Find where the given text appears and provide that cell's center as [x, y] coordinate. 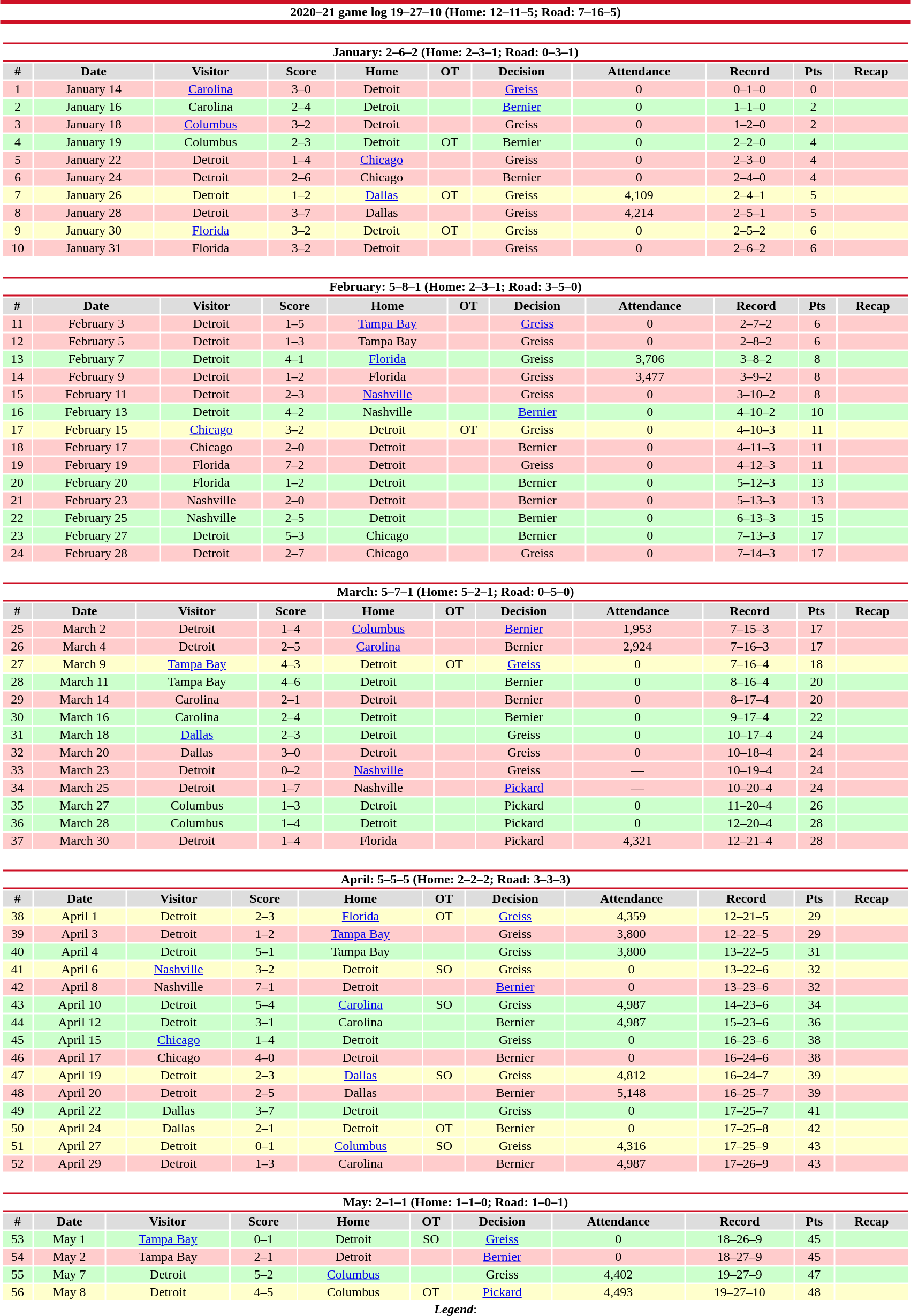
February 5 [96, 341]
52 [17, 1163]
12 [17, 341]
3,706 [650, 359]
5–3 [294, 536]
May 1 [69, 1239]
3–9–2 [756, 376]
February 27 [96, 536]
13–22–6 [746, 970]
April: 5–5–5 (Home: 2–2–2; Road: 3–3–3) [455, 879]
January 30 [94, 231]
55 [17, 1275]
7–16–4 [749, 664]
30 [17, 717]
7–1 [265, 987]
13–22–5 [746, 951]
5–2 [263, 1275]
1–5 [294, 324]
46 [17, 1057]
March 28 [85, 823]
February 19 [96, 465]
April 12 [79, 1022]
March: 5–7–1 (Home: 5–2–1; Road: 0–5–0) [455, 592]
2–4–0 [750, 177]
March 20 [85, 752]
5–1 [265, 951]
April 27 [79, 1146]
12–22–5 [746, 934]
16–25–7 [746, 1093]
1 [18, 89]
April 22 [79, 1111]
February 15 [96, 430]
12–21–4 [749, 841]
12–20–4 [749, 823]
5–4 [265, 1005]
April 3 [79, 934]
March 30 [85, 841]
18–26–9 [740, 1239]
March 2 [85, 629]
7 [18, 195]
16–23–6 [746, 1040]
January 31 [94, 248]
May: 2–1–1 (Home: 1–1–0; Road: 1–0–1) [455, 1202]
4,493 [618, 1292]
5–12–3 [756, 482]
9–17–4 [749, 717]
56 [17, 1292]
January 19 [94, 142]
7–14–3 [756, 553]
January 26 [94, 195]
12–21–5 [746, 916]
53 [17, 1239]
19 [17, 465]
January 28 [94, 213]
April 15 [79, 1040]
January: 2–6–2 (Home: 2–3–1; Road: 0–3–1) [455, 52]
January 22 [94, 160]
33 [17, 770]
7–16–3 [749, 646]
10–20–4 [749, 788]
2–7–2 [756, 324]
February 23 [96, 501]
April 17 [79, 1057]
2–3–0 [750, 160]
2–5–2 [750, 231]
50 [17, 1128]
3–10–2 [756, 395]
4,214 [639, 213]
January 14 [94, 89]
7–13–3 [756, 536]
April 10 [79, 1005]
February 11 [96, 395]
January 24 [94, 177]
16–24–7 [746, 1076]
April 4 [79, 951]
0–2 [290, 770]
4,321 [637, 841]
April 6 [79, 970]
March 9 [85, 664]
19–27–9 [740, 1275]
21 [17, 501]
4–3 [290, 664]
2–5–1 [750, 213]
40 [17, 951]
2–8–2 [756, 341]
March 27 [85, 806]
February 3 [96, 324]
11–20–4 [749, 806]
2,924 [637, 646]
37 [17, 841]
17–25–8 [746, 1128]
1–2–0 [750, 125]
March 18 [85, 735]
January 16 [94, 107]
8–17–4 [749, 700]
17–26–9 [746, 1163]
February 28 [96, 553]
4–11–3 [756, 447]
4,109 [639, 195]
2–6 [301, 177]
April 24 [79, 1128]
April 1 [79, 916]
1,953 [637, 629]
February 13 [96, 412]
8–16–4 [749, 682]
May 7 [69, 1275]
2–6–2 [750, 248]
March 11 [85, 682]
March 23 [85, 770]
10–17–4 [749, 735]
4–5 [263, 1292]
4,812 [632, 1076]
3,477 [650, 376]
3 [18, 125]
15–23–6 [746, 1022]
6–13–3 [756, 518]
13–23–6 [746, 987]
4,402 [618, 1275]
16–24–6 [746, 1057]
1–7 [290, 788]
2–2–0 [750, 142]
54 [17, 1257]
January 18 [94, 125]
May 2 [69, 1257]
25 [17, 629]
4,316 [632, 1146]
March 4 [85, 646]
March 16 [85, 717]
May 8 [69, 1292]
4–6 [290, 682]
4–12–3 [756, 465]
4,359 [632, 916]
35 [17, 806]
27 [17, 664]
44 [17, 1022]
February 20 [96, 482]
51 [17, 1146]
February 9 [96, 376]
10–18–4 [749, 752]
February 7 [96, 359]
49 [17, 1111]
5–13–3 [756, 501]
14–23–6 [746, 1005]
4–1 [294, 359]
April 20 [79, 1093]
23 [17, 536]
April 8 [79, 987]
2020–21 game log 19–27–10 (Home: 12–11–5; Road: 7–16–5) [455, 12]
7–2 [294, 465]
1–1–0 [750, 107]
2–4–1 [750, 195]
4–10–2 [756, 412]
4–10–3 [756, 430]
17–25–9 [746, 1146]
18–27–9 [740, 1257]
3–1 [265, 1022]
5,148 [632, 1093]
2–7 [294, 553]
March 25 [85, 788]
4–2 [294, 412]
March 14 [85, 700]
19–27–10 [740, 1292]
9 [18, 231]
3–8–2 [756, 359]
4–0 [265, 1057]
17–25–7 [746, 1111]
April 19 [79, 1076]
0–1–0 [750, 89]
14 [17, 376]
February: 5–8–1 (Home: 2–3–1; Road: 3–5–0) [455, 287]
16 [17, 412]
10–19–4 [749, 770]
February 17 [96, 447]
February 25 [96, 518]
7–15–3 [749, 629]
April 29 [79, 1163]
